Scan for the cell matching the given text and deliver its (X, Y) coordinate at center. 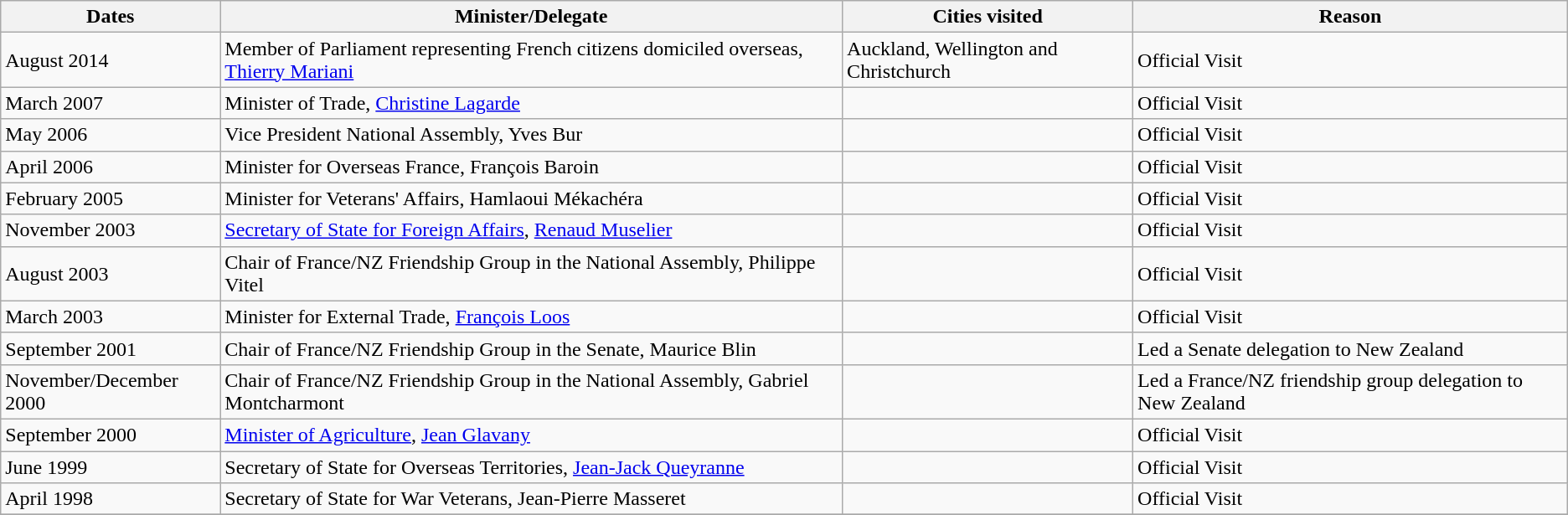
Auckland, Wellington and Christchurch (988, 60)
Led a Senate delegation to New Zealand (1350, 348)
April 2006 (111, 167)
Minister/Delegate (531, 17)
Secretary of State for War Veterans, Jean-Pierre Masseret (531, 499)
Minister for Overseas France, François Baroin (531, 167)
August 2003 (111, 273)
Minister of Agriculture, Jean Glavany (531, 435)
Minister for External Trade, François Loos (531, 317)
Led a France/NZ friendship group delegation to New Zealand (1350, 392)
November/December 2000 (111, 392)
Secretary of State for Overseas Territories, Jean-Jack Queyranne (531, 466)
November 2003 (111, 230)
Vice President National Assembly, Yves Bur (531, 135)
May 2006 (111, 135)
Minister of Trade, Christine Lagarde (531, 103)
Secretary of State for Foreign Affairs, Renaud Muselier (531, 230)
Reason (1350, 17)
Chair of France/NZ Friendship Group in the National Assembly, Gabriel Montcharmont (531, 392)
Chair of France/NZ Friendship Group in the National Assembly, Philippe Vitel (531, 273)
March 2003 (111, 317)
June 1999 (111, 466)
Member of Parliament representing French citizens domiciled overseas, Thierry Mariani (531, 60)
Cities visited (988, 17)
Chair of France/NZ Friendship Group in the Senate, Maurice Blin (531, 348)
Minister for Veterans' Affairs, Hamlaoui Mékachéra (531, 198)
February 2005 (111, 198)
April 1998 (111, 499)
September 2000 (111, 435)
Dates (111, 17)
September 2001 (111, 348)
August 2014 (111, 60)
March 2007 (111, 103)
